For the text-containing cell, return its midpoint in [X, Y] coordinate format. 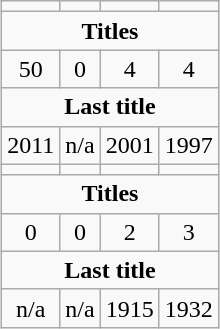
1997 [188, 145]
3 [188, 232]
2 [130, 232]
2011 [31, 145]
1915 [130, 308]
50 [31, 69]
1932 [188, 308]
2001 [130, 145]
